From the cell containing the given text, extract its center point as (x, y) coordinate. 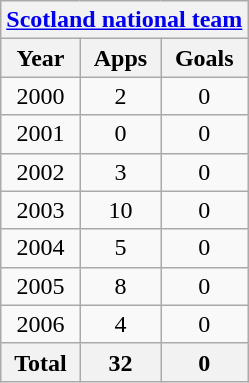
Goals (204, 58)
Total (40, 362)
2005 (40, 286)
3 (120, 172)
2004 (40, 248)
10 (120, 210)
Apps (120, 58)
Year (40, 58)
2003 (40, 210)
4 (120, 324)
2000 (40, 96)
8 (120, 286)
2001 (40, 134)
2 (120, 96)
2002 (40, 172)
5 (120, 248)
2006 (40, 324)
Scotland national team (124, 20)
32 (120, 362)
